Scan for the cell matching the given text and deliver its (x, y) coordinate at center. 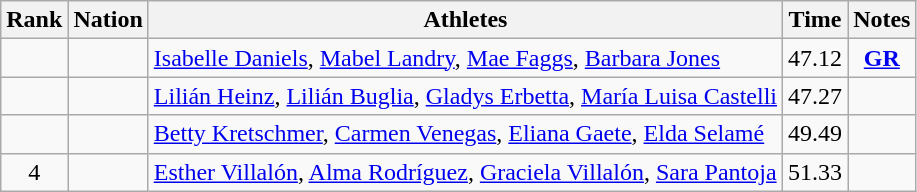
Esther Villalón, Alma Rodríguez, Graciela Villalón, Sara Pantoja (465, 172)
Lilián Heinz, Lilián Buglia, Gladys Erbetta, María Luisa Castelli (465, 96)
Isabelle Daniels, Mabel Landry, Mae Faggs, Barbara Jones (465, 58)
GR (882, 58)
Athletes (465, 20)
47.12 (816, 58)
Betty Kretschmer, Carmen Venegas, Eliana Gaete, Elda Selamé (465, 134)
Rank (34, 20)
Nation (108, 20)
51.33 (816, 172)
Time (816, 20)
4 (34, 172)
Notes (882, 20)
47.27 (816, 96)
49.49 (816, 134)
